Find where the given text appears and provide that cell's center as [x, y] coordinate. 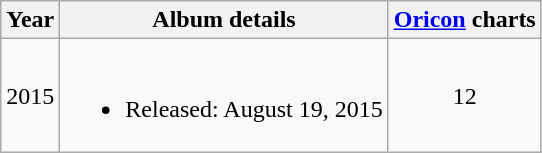
Album details [224, 20]
2015 [30, 96]
Oricon charts [464, 20]
Year [30, 20]
Released: August 19, 2015 [224, 96]
12 [464, 96]
